Find where the given text appears and provide that cell's center as (x, y) coordinate. 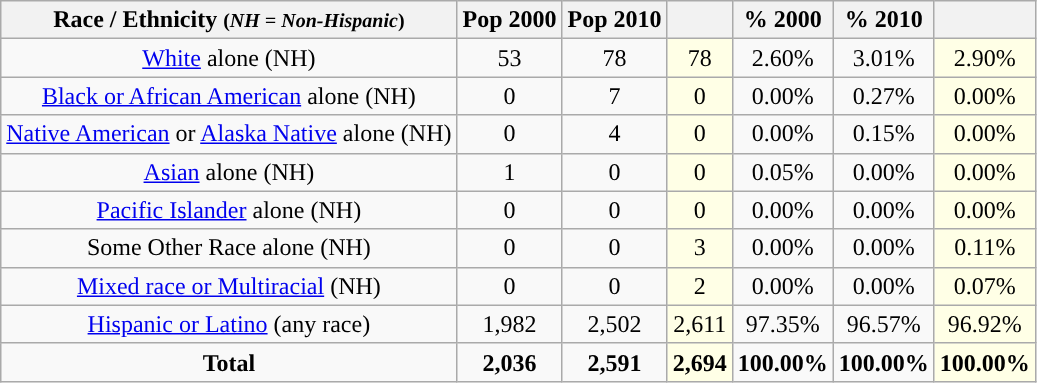
Pop 2000 (510, 20)
Hispanic or Latino (any race) (229, 324)
96.92% (984, 324)
1,982 (510, 324)
1 (510, 172)
Mixed race or Multiracial (NH) (229, 286)
3 (700, 248)
0.07% (984, 286)
Pop 2010 (614, 20)
96.57% (884, 324)
2,502 (614, 324)
2,694 (700, 362)
2,611 (700, 324)
Some Other Race alone (NH) (229, 248)
White alone (NH) (229, 58)
0.05% (782, 172)
2,591 (614, 362)
0.11% (984, 248)
53 (510, 58)
Black or African American alone (NH) (229, 96)
% 2000 (782, 20)
Race / Ethnicity (NH = Non-Hispanic) (229, 20)
% 2010 (884, 20)
2.60% (782, 58)
2 (700, 286)
Native American or Alaska Native alone (NH) (229, 134)
2.90% (984, 58)
3.01% (884, 58)
7 (614, 96)
0.15% (884, 134)
4 (614, 134)
97.35% (782, 324)
2,036 (510, 362)
Asian alone (NH) (229, 172)
0.27% (884, 96)
Pacific Islander alone (NH) (229, 210)
Total (229, 362)
